Capture the cell that displays the provided text and extract its [x, y] central coordinate. 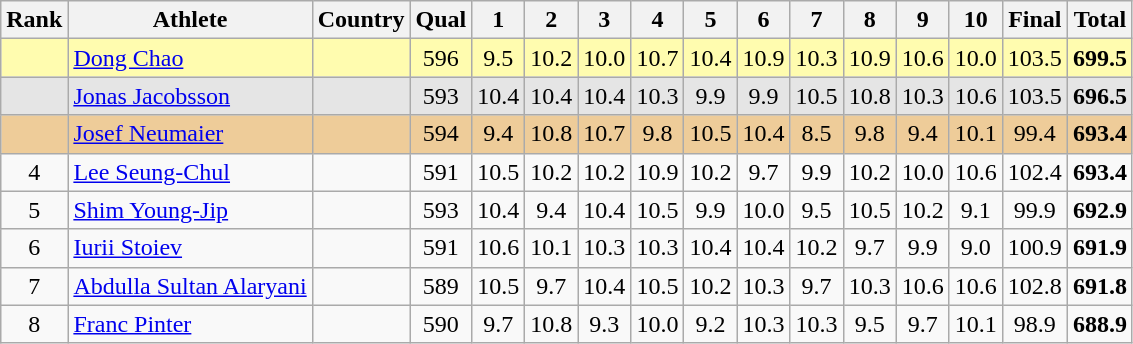
3 [604, 20]
9.2 [710, 324]
8.5 [816, 134]
Final [1034, 20]
100.9 [1034, 248]
692.9 [1100, 210]
691.8 [1100, 286]
Shim Young-Jip [190, 210]
Total [1100, 20]
99.4 [1034, 134]
590 [441, 324]
10 [976, 20]
9.1 [976, 210]
Qual [441, 20]
589 [441, 286]
Country [361, 20]
9 [922, 20]
Lee Seung-Chul [190, 172]
98.9 [1034, 324]
596 [441, 58]
9.0 [976, 248]
1 [498, 20]
Jonas Jacobsson [190, 96]
102.8 [1034, 286]
Iurii Stoiev [190, 248]
9.3 [604, 324]
Franc Pinter [190, 324]
Dong Chao [190, 58]
2 [552, 20]
Josef Neumaier [190, 134]
699.5 [1100, 58]
691.9 [1100, 248]
99.9 [1034, 210]
594 [441, 134]
Athlete [190, 20]
Rank [34, 20]
Abdulla Sultan Alaryani [190, 286]
102.4 [1034, 172]
696.5 [1100, 96]
688.9 [1100, 324]
